Return [x, y] of the center of cell containing provided text 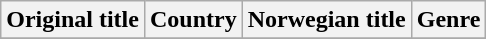
Original title [73, 20]
Country [193, 20]
Genre [448, 20]
Norwegian title [326, 20]
